Determine the (X, Y) coordinate at the center of the cell enclosing the given text.  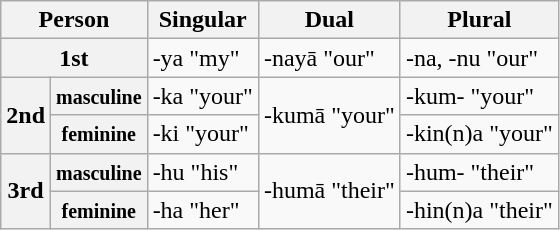
-kum- "your" (479, 96)
-na, -nu "our" (479, 58)
Dual (329, 20)
-humā "their" (329, 191)
2nd (26, 115)
3rd (26, 191)
-hu "his" (202, 172)
-nayā "our" (329, 58)
-kumā "your" (329, 115)
-kin(n)a "your" (479, 134)
-ya "my" (202, 58)
Plural (479, 20)
-hum- "their" (479, 172)
-ka "your" (202, 96)
Person (74, 20)
Singular (202, 20)
-hin(n)a "their" (479, 210)
-ha "her" (202, 210)
-ki "your" (202, 134)
1st (74, 58)
